For the text-containing cell, return its midpoint in [X, Y] coordinate format. 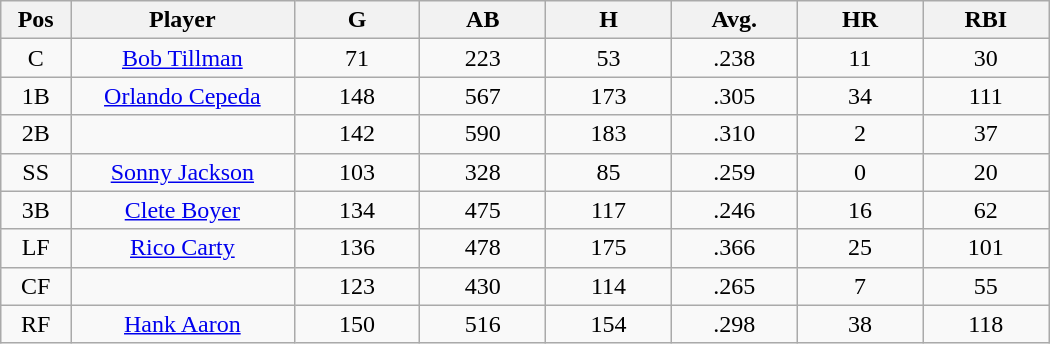
34 [860, 96]
154 [609, 324]
Player [183, 20]
.259 [734, 172]
2 [860, 134]
3B [36, 210]
71 [357, 58]
117 [609, 210]
38 [860, 324]
173 [609, 96]
590 [483, 134]
134 [357, 210]
RBI [986, 20]
Clete Boyer [183, 210]
516 [483, 324]
25 [860, 248]
0 [860, 172]
101 [986, 248]
Sonny Jackson [183, 172]
G [357, 20]
.366 [734, 248]
11 [860, 58]
223 [483, 58]
Hank Aaron [183, 324]
142 [357, 134]
Bob Tillman [183, 58]
.265 [734, 286]
475 [483, 210]
328 [483, 172]
C [36, 58]
55 [986, 286]
430 [483, 286]
148 [357, 96]
.298 [734, 324]
Rico Carty [183, 248]
.238 [734, 58]
.246 [734, 210]
53 [609, 58]
H [609, 20]
CF [36, 286]
150 [357, 324]
.310 [734, 134]
118 [986, 324]
183 [609, 134]
478 [483, 248]
LF [36, 248]
30 [986, 58]
114 [609, 286]
37 [986, 134]
136 [357, 248]
175 [609, 248]
103 [357, 172]
111 [986, 96]
Orlando Cepeda [183, 96]
16 [860, 210]
Avg. [734, 20]
RF [36, 324]
.305 [734, 96]
SS [36, 172]
85 [609, 172]
Pos [36, 20]
123 [357, 286]
62 [986, 210]
7 [860, 286]
20 [986, 172]
AB [483, 20]
1B [36, 96]
567 [483, 96]
2B [36, 134]
HR [860, 20]
